Capture the cell that displays the provided text and extract its [X, Y] central coordinate. 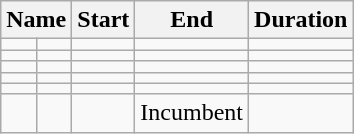
Duration [301, 20]
Start [104, 20]
Incumbent [192, 113]
Name [36, 20]
End [192, 20]
